Pinpoint the cell where the given text exists, returning its (x, y) midpoint coordinate. 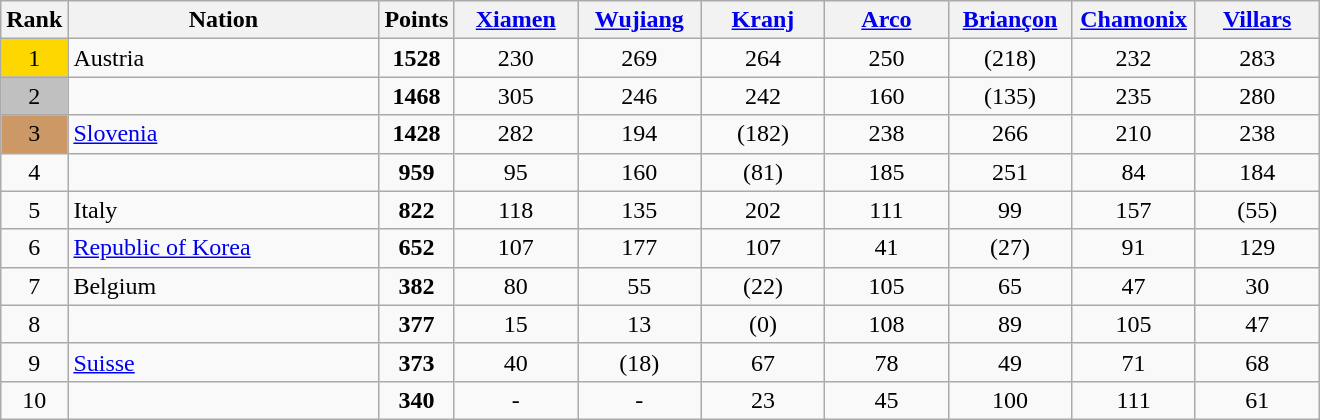
Kranj (763, 20)
Chamonix (1134, 20)
251 (1010, 172)
40 (516, 362)
(135) (1010, 96)
1 (34, 58)
282 (516, 134)
235 (1134, 96)
(55) (1257, 210)
80 (516, 286)
250 (887, 58)
15 (516, 324)
210 (1134, 134)
157 (1134, 210)
Villars (1257, 20)
340 (416, 400)
67 (763, 362)
232 (1134, 58)
Suisse (224, 362)
959 (416, 172)
177 (640, 248)
Nation (224, 20)
266 (1010, 134)
246 (640, 96)
65 (1010, 286)
Italy (224, 210)
652 (416, 248)
Xiamen (516, 20)
2 (34, 96)
(27) (1010, 248)
242 (763, 96)
382 (416, 286)
78 (887, 362)
1468 (416, 96)
3 (34, 134)
100 (1010, 400)
23 (763, 400)
373 (416, 362)
Wujiang (640, 20)
202 (763, 210)
(182) (763, 134)
822 (416, 210)
5 (34, 210)
Republic of Korea (224, 248)
118 (516, 210)
280 (1257, 96)
(18) (640, 362)
264 (763, 58)
108 (887, 324)
91 (1134, 248)
135 (640, 210)
45 (887, 400)
305 (516, 96)
Arco (887, 20)
Points (416, 20)
194 (640, 134)
10 (34, 400)
Rank (34, 20)
49 (1010, 362)
6 (34, 248)
230 (516, 58)
41 (887, 248)
377 (416, 324)
129 (1257, 248)
185 (887, 172)
68 (1257, 362)
(218) (1010, 58)
61 (1257, 400)
(81) (763, 172)
269 (640, 58)
1528 (416, 58)
Briançon (1010, 20)
89 (1010, 324)
13 (640, 324)
9 (34, 362)
71 (1134, 362)
(0) (763, 324)
99 (1010, 210)
4 (34, 172)
Austria (224, 58)
95 (516, 172)
84 (1134, 172)
55 (640, 286)
1428 (416, 134)
184 (1257, 172)
30 (1257, 286)
7 (34, 286)
283 (1257, 58)
Belgium (224, 286)
(22) (763, 286)
8 (34, 324)
Slovenia (224, 134)
